From the cell containing the given text, extract its center point as [x, y] coordinate. 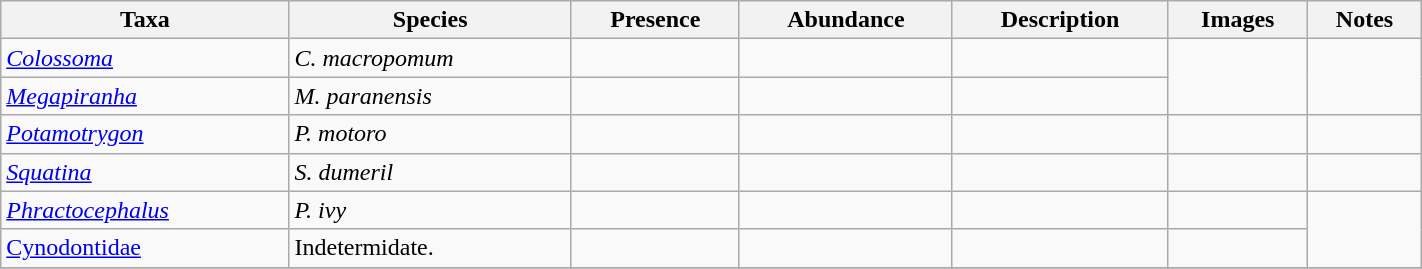
Squatina [145, 172]
Cynodontidae [145, 248]
Phractocephalus [145, 210]
Colossoma [145, 58]
Species [430, 20]
Indetermidate. [430, 248]
C. macropomum [430, 58]
Notes [1365, 20]
M. paranensis [430, 96]
Presence [655, 20]
S. dumeril [430, 172]
P. ivy [430, 210]
Taxa [145, 20]
Description [1060, 20]
P. motoro [430, 134]
Images [1238, 20]
Abundance [846, 20]
Potamotrygon [145, 134]
Megapiranha [145, 96]
